Return (x, y) of the center of cell containing provided text 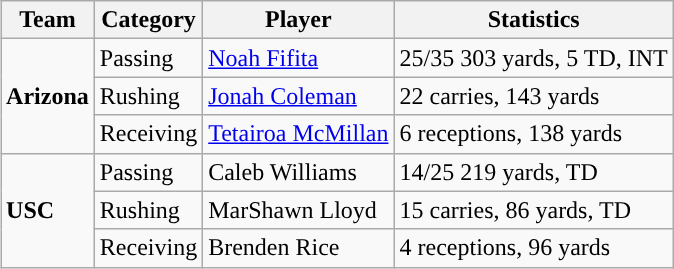
25/35 303 yards, 5 TD, INT (534, 58)
Jonah Coleman (298, 96)
6 receptions, 138 yards (534, 134)
Noah Fifita (298, 58)
15 carries, 86 yards, TD (534, 210)
22 carries, 143 yards (534, 96)
Player (298, 20)
USC (48, 210)
Statistics (534, 20)
Category (148, 20)
Caleb Williams (298, 172)
Team (48, 20)
Arizona (48, 96)
14/25 219 yards, TD (534, 172)
Brenden Rice (298, 248)
MarShawn Lloyd (298, 210)
Tetairoa McMillan (298, 134)
4 receptions, 96 yards (534, 248)
